Capture the cell that displays the provided text and extract its [x, y] central coordinate. 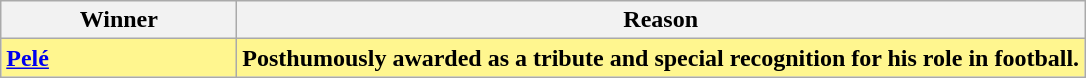
Reason [661, 20]
Pelé [119, 58]
Winner [119, 20]
Posthumously awarded as a tribute and special recognition for his role in football. [661, 58]
